Extract the [x, y] coordinate from the center of the cell holding the provided text.  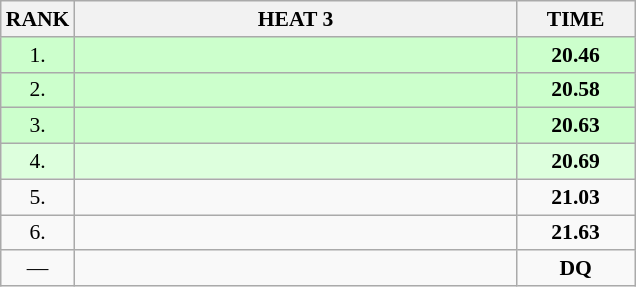
1. [38, 55]
— [38, 269]
2. [38, 90]
21.63 [576, 233]
20.63 [576, 126]
6. [38, 233]
20.46 [576, 55]
TIME [576, 19]
HEAT 3 [295, 19]
DQ [576, 269]
21.03 [576, 197]
20.58 [576, 90]
5. [38, 197]
3. [38, 126]
RANK [38, 19]
4. [38, 162]
20.69 [576, 162]
